Output the (X, Y) coordinate of the center of the cell containing the given text.  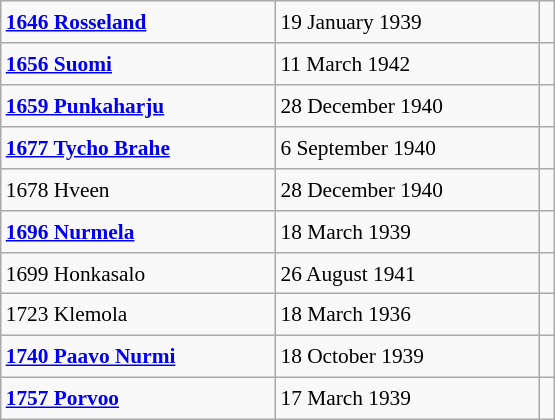
18 March 1939 (407, 231)
18 March 1936 (407, 315)
6 September 1940 (407, 148)
1659 Punkaharju (138, 106)
26 August 1941 (407, 273)
1678 Hveen (138, 189)
1757 Porvoo (138, 399)
1677 Tycho Brahe (138, 148)
1696 Nurmela (138, 231)
17 March 1939 (407, 399)
1740 Paavo Nurmi (138, 357)
18 October 1939 (407, 357)
11 March 1942 (407, 64)
1723 Klemola (138, 315)
1699 Honkasalo (138, 273)
1656 Suomi (138, 64)
1646 Rosseland (138, 22)
19 January 1939 (407, 22)
